Find where the given text appears and provide that cell's center as [X, Y] coordinate. 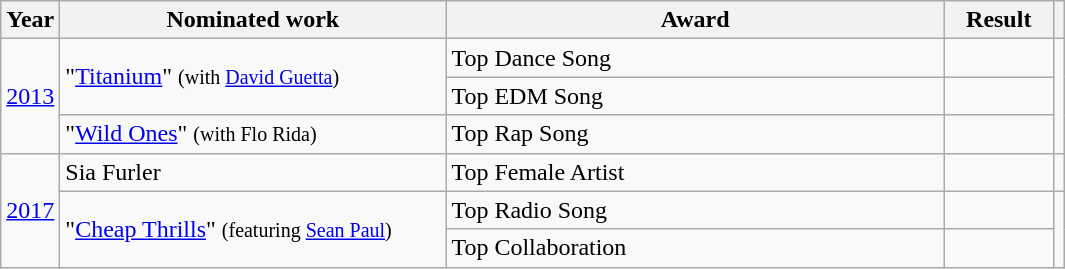
Result [998, 20]
Top Dance Song [696, 58]
Top EDM Song [696, 96]
2013 [30, 96]
Top Collaboration [696, 248]
Top Rap Song [696, 134]
2017 [30, 210]
Nominated work [253, 20]
Top Radio Song [696, 210]
Sia Furler [253, 172]
Year [30, 20]
Award [696, 20]
"Cheap Thrills" (featuring Sean Paul) [253, 229]
"Wild Ones" (with Flo Rida) [253, 134]
"Titanium" (with David Guetta) [253, 77]
Top Female Artist [696, 172]
